Extract the [x, y] coordinate from the center of the cell holding the provided text.  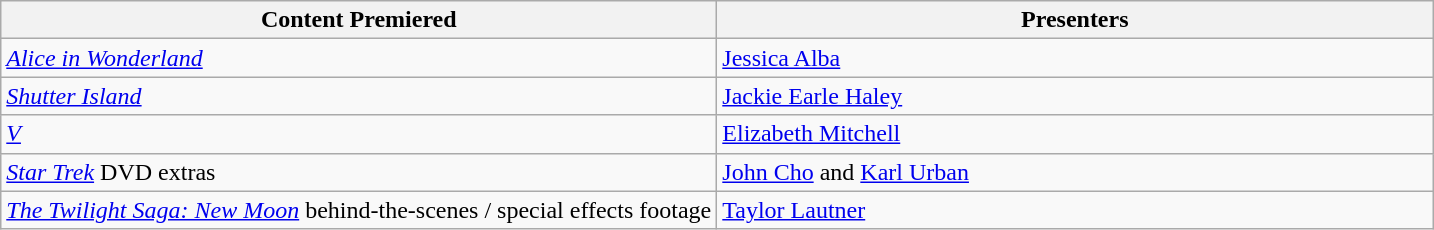
Elizabeth Mitchell [1075, 134]
Content Premiered [359, 20]
The Twilight Saga: New Moon behind-the-scenes / special effects footage [359, 210]
Shutter Island [359, 96]
Alice in Wonderland [359, 58]
Star Trek DVD extras [359, 172]
Jessica Alba [1075, 58]
V [359, 134]
John Cho and Karl Urban [1075, 172]
Taylor Lautner [1075, 210]
Jackie Earle Haley [1075, 96]
Presenters [1075, 20]
